Find where the given text appears and provide that cell's center as (x, y) coordinate. 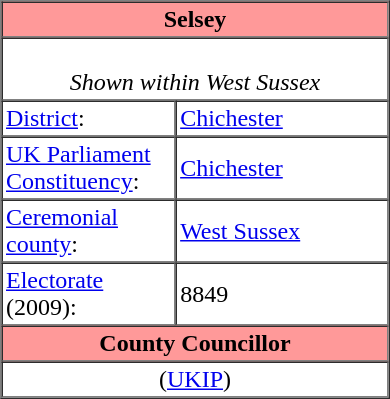
Electorate (2009): (89, 294)
County Councillor (196, 344)
Ceremonial county: (89, 232)
UK Parliament Constituency: (89, 168)
Shown within West Sussex (196, 70)
(UKIP) (196, 380)
8849 (282, 294)
District: (89, 118)
West Sussex (282, 232)
Selsey (196, 20)
